For the text-containing cell, return its midpoint in [X, Y] coordinate format. 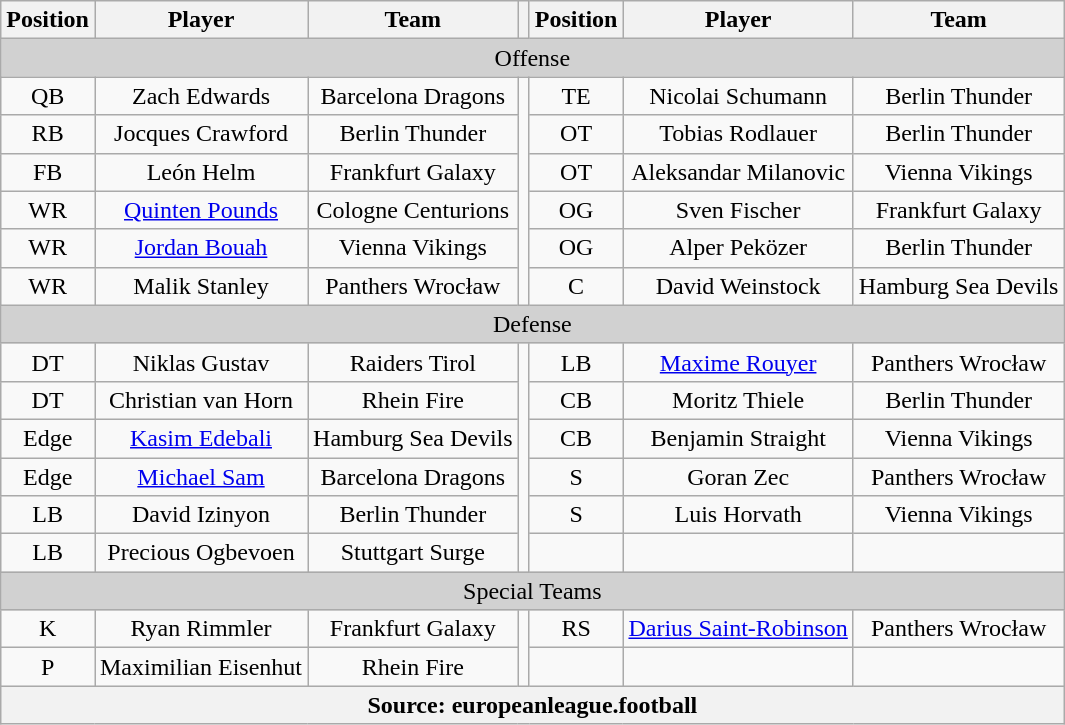
Alper Peközer [738, 248]
Benjamin Straight [738, 438]
Special Teams [532, 591]
Darius Saint-Robinson [738, 629]
Stuttgart Surge [414, 553]
Michael Sam [200, 477]
P [48, 667]
Kasim Edebali [200, 438]
León Helm [200, 172]
FB [48, 172]
QB [48, 96]
Jocques Crawford [200, 134]
Precious Ogbevoen [200, 553]
David Weinstock [738, 286]
Raiders Tirol [414, 362]
Jordan Bouah [200, 248]
Aleksandar Milanovic [738, 172]
Moritz Thiele [738, 400]
Offense [532, 58]
Niklas Gustav [200, 362]
Sven Fischer [738, 210]
Zach Edwards [200, 96]
Maxime Rouyer [738, 362]
TE [576, 96]
Malik Stanley [200, 286]
Ryan Rimmler [200, 629]
Maximilian Eisenhut [200, 667]
Luis Horvath [738, 515]
Tobias Rodlauer [738, 134]
Nicolai Schumann [738, 96]
Cologne Centurions [414, 210]
Christian van Horn [200, 400]
David Izinyon [200, 515]
Quinten Pounds [200, 210]
C [576, 286]
Goran Zec [738, 477]
RB [48, 134]
Source: europeanleague.football [532, 705]
K [48, 629]
Defense [532, 324]
RS [576, 629]
